Provide the (x, y) coordinate of the cell's center where the given text is located.  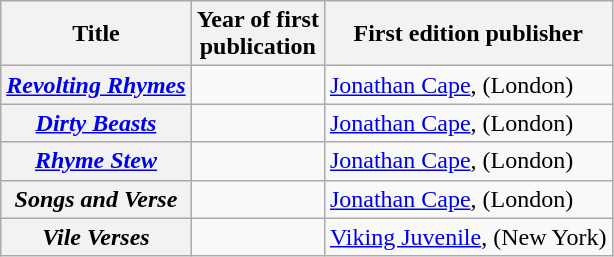
Revolting Rhymes (96, 85)
Title (96, 34)
Songs and Verse (96, 199)
Rhyme Stew (96, 161)
Vile Verses (96, 237)
First edition publisher (468, 34)
Viking Juvenile, (New York) (468, 237)
Year of firstpublication (258, 34)
Dirty Beasts (96, 123)
